Locate the cell with the specified text and output its (x, y) center coordinate. 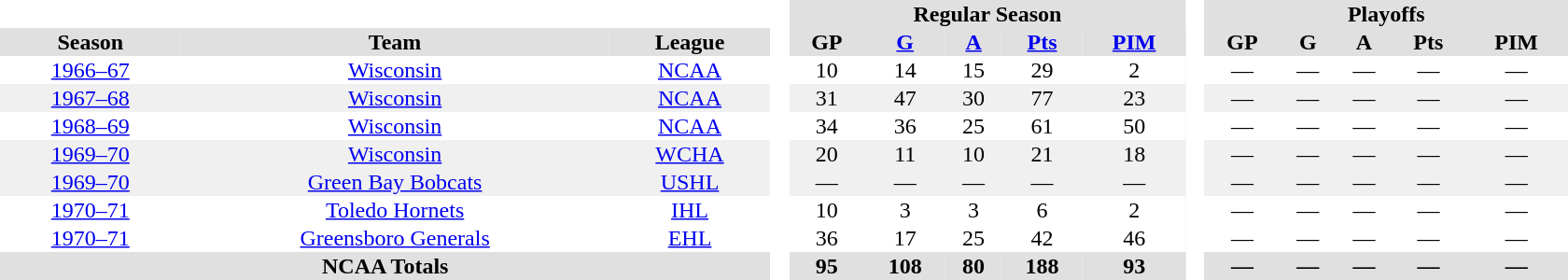
1966–67 (91, 70)
17 (905, 238)
108 (905, 266)
61 (1042, 126)
23 (1135, 98)
80 (973, 266)
1967–68 (91, 98)
18 (1135, 154)
WCHA (691, 154)
Season (91, 42)
30 (973, 98)
42 (1042, 238)
Greensboro Generals (396, 238)
93 (1135, 266)
Green Bay Bobcats (396, 182)
50 (1135, 126)
34 (827, 126)
14 (905, 70)
League (691, 42)
20 (827, 154)
46 (1135, 238)
77 (1042, 98)
NCAA Totals (385, 266)
Playoffs (1386, 14)
Toledo Hornets (396, 210)
29 (1042, 70)
21 (1042, 154)
188 (1042, 266)
Team (396, 42)
1968–69 (91, 126)
47 (905, 98)
31 (827, 98)
IHL (691, 210)
6 (1042, 210)
Regular Season (987, 14)
95 (827, 266)
15 (973, 70)
USHL (691, 182)
11 (905, 154)
EHL (691, 238)
